Determine the (x, y) coordinate at the center of the cell enclosing the given text.  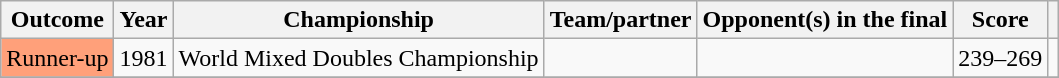
Score (1000, 20)
Team/partner (620, 20)
239–269 (1000, 58)
Outcome (58, 20)
Runner-up (58, 58)
Championship (358, 20)
World Mixed Doubles Championship (358, 58)
1981 (144, 58)
Year (144, 20)
Opponent(s) in the final (825, 20)
